Determine the [X, Y] coordinate at the center of the cell enclosing the given text.  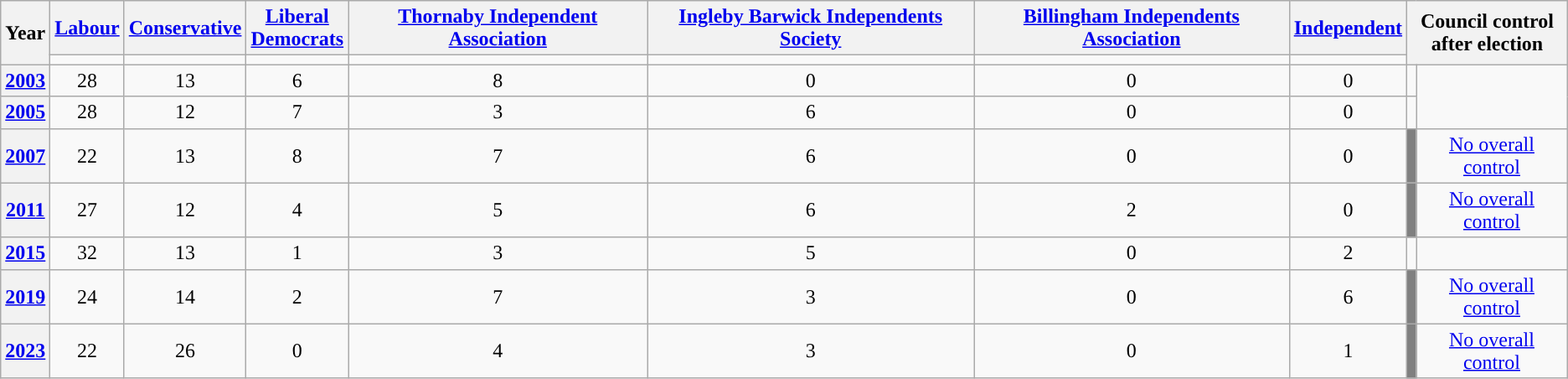
Thornaby Independent Association [498, 29]
2007 [25, 156]
Labour [87, 29]
2011 [25, 210]
2015 [25, 253]
32 [87, 253]
2003 [25, 80]
27 [87, 210]
Council controlafter election [1488, 33]
2023 [25, 350]
26 [185, 350]
24 [87, 297]
Liberal Democrats [297, 29]
Independent [1348, 29]
Billingham Independents Association [1132, 29]
Year [25, 33]
14 [185, 297]
2005 [25, 112]
Ingleby Barwick Independents Society [811, 29]
Conservative [185, 29]
2019 [25, 297]
